Find where the given text appears and provide that cell's center as [x, y] coordinate. 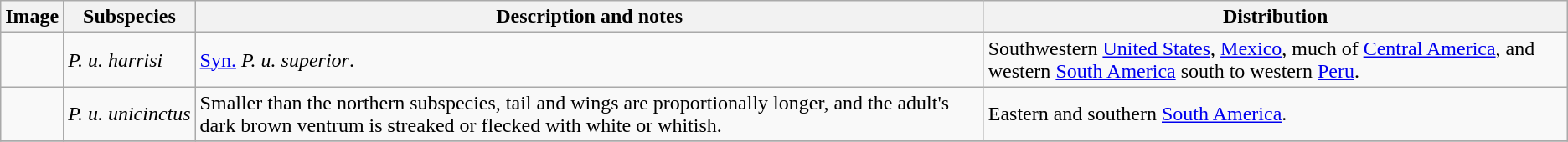
Southwestern United States, Mexico, much of Central America, and western South America south to western Peru. [1275, 60]
P. u. harrisi [129, 60]
Description and notes [590, 17]
P. u. unicinctus [129, 114]
Eastern and southern South America. [1275, 114]
Subspecies [129, 17]
Syn. P. u. superior. [590, 60]
Distribution [1275, 17]
Image [32, 17]
